Output the [x, y] coordinate of the center of the cell containing the given text.  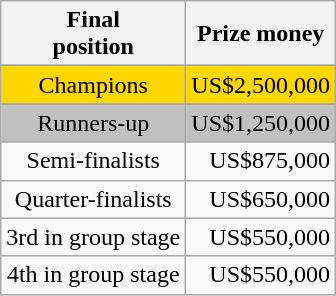
US$650,000 [261, 199]
Prize money [261, 34]
Semi-finalists [94, 161]
Quarter-finalists [94, 199]
Runners-up [94, 123]
4th in group stage [94, 275]
US$2,500,000 [261, 85]
US$1,250,000 [261, 123]
Champions [94, 85]
Finalposition [94, 34]
3rd in group stage [94, 237]
US$875,000 [261, 161]
